For the text-containing cell, return its midpoint in [X, Y] coordinate format. 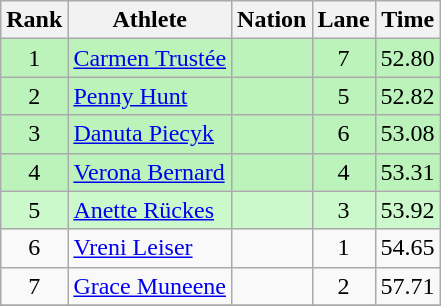
Nation [272, 20]
57.71 [408, 286]
Rank [34, 20]
Athlete [150, 20]
53.92 [408, 210]
Vreni Leiser [150, 248]
54.65 [408, 248]
Anette Rückes [150, 210]
52.80 [408, 58]
Verona Bernard [150, 172]
53.08 [408, 134]
Carmen Trustée [150, 58]
Lane [344, 20]
Penny Hunt [150, 96]
Time [408, 20]
Grace Muneene [150, 286]
53.31 [408, 172]
Danuta Piecyk [150, 134]
52.82 [408, 96]
